Capture the cell that displays the provided text and extract its [X, Y] central coordinate. 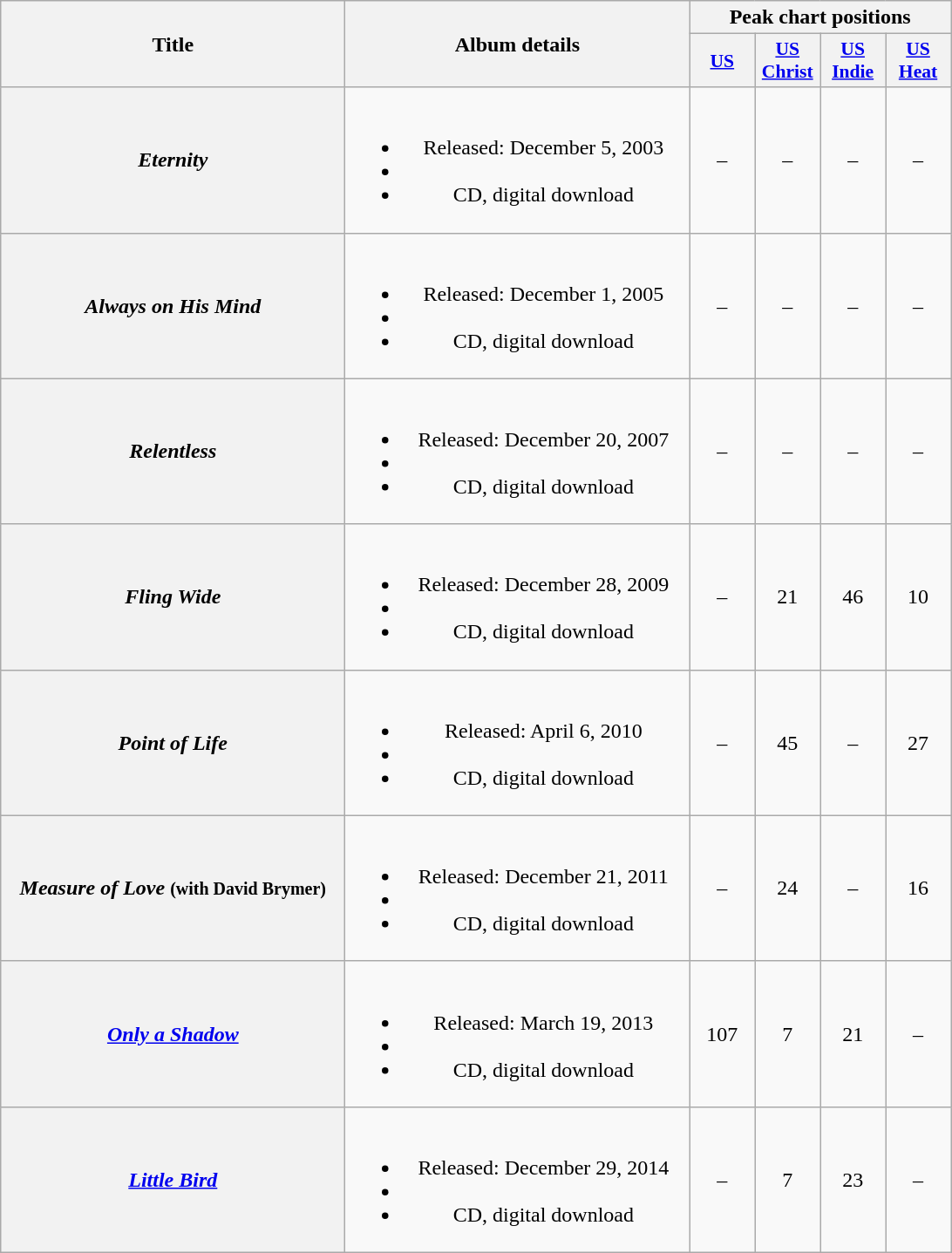
16 [919, 888]
Released: December 5, 2003CD, digital download [518, 160]
Relentless [173, 452]
Eternity [173, 160]
45 [788, 743]
23 [853, 1179]
Released: December 21, 2011CD, digital download [518, 888]
Released: March 19, 2013CD, digital download [518, 1034]
Title [173, 44]
Always on His Mind [173, 305]
107 [722, 1034]
Little Bird [173, 1179]
Point of Life [173, 743]
USIndie [853, 61]
Released: December 28, 2009CD, digital download [518, 596]
US [722, 61]
Only a Shadow [173, 1034]
27 [919, 743]
Released: December 1, 2005CD, digital download [518, 305]
46 [853, 596]
USHeat [919, 61]
Fling Wide [173, 596]
Released: December 20, 2007CD, digital download [518, 452]
Released: December 29, 2014CD, digital download [518, 1179]
Album details [518, 44]
Peak chart positions [820, 17]
USChrist [788, 61]
Measure of Love (with David Brymer) [173, 888]
10 [919, 596]
Released: April 6, 2010CD, digital download [518, 743]
24 [788, 888]
